From the cell containing the given text, extract its center point as (x, y) coordinate. 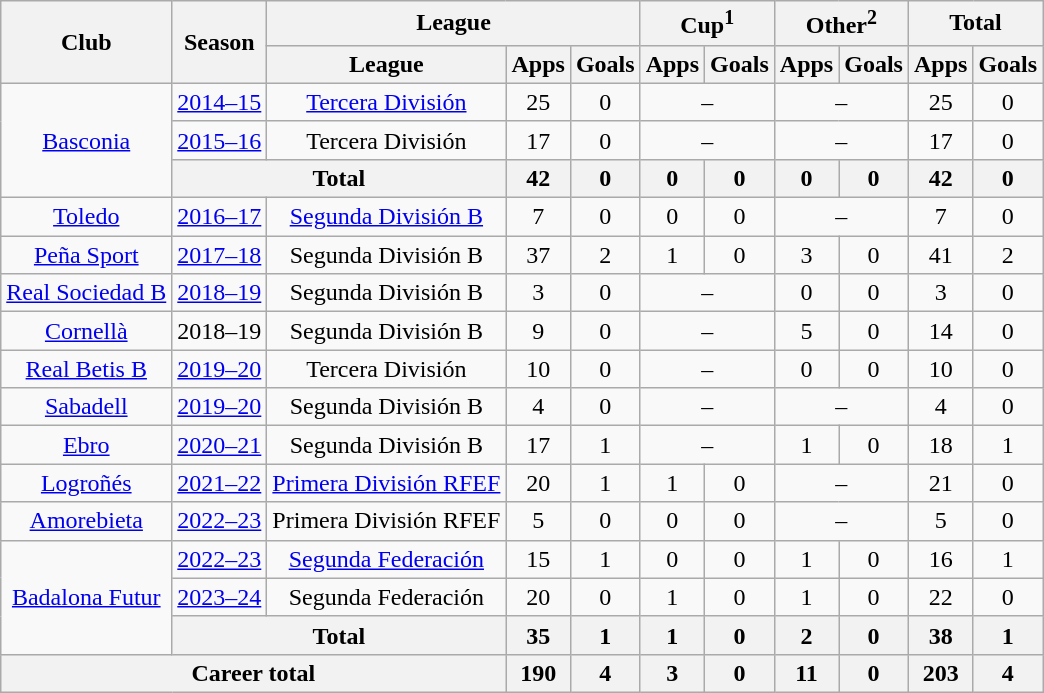
Badalona Futur (86, 597)
16 (940, 559)
Cup1 (707, 24)
190 (538, 673)
Real Sociedad B (86, 293)
2014–15 (220, 102)
9 (538, 331)
Logroñés (86, 483)
Peña Sport (86, 255)
2020–21 (220, 445)
Sabadell (86, 407)
22 (940, 597)
21 (940, 483)
2021–22 (220, 483)
Basconia (86, 140)
14 (940, 331)
Career total (254, 673)
2016–17 (220, 217)
38 (940, 635)
35 (538, 635)
11 (806, 673)
Cornellà (86, 331)
Club (86, 42)
2023–24 (220, 597)
2017–18 (220, 255)
18 (940, 445)
Ebro (86, 445)
Toledo (86, 217)
Season (220, 42)
15 (538, 559)
Real Betis B (86, 369)
203 (940, 673)
37 (538, 255)
2015–16 (220, 140)
Other2 (841, 24)
Amorebieta (86, 521)
41 (940, 255)
